Extract the (X, Y) coordinate from the center of the cell holding the provided text.  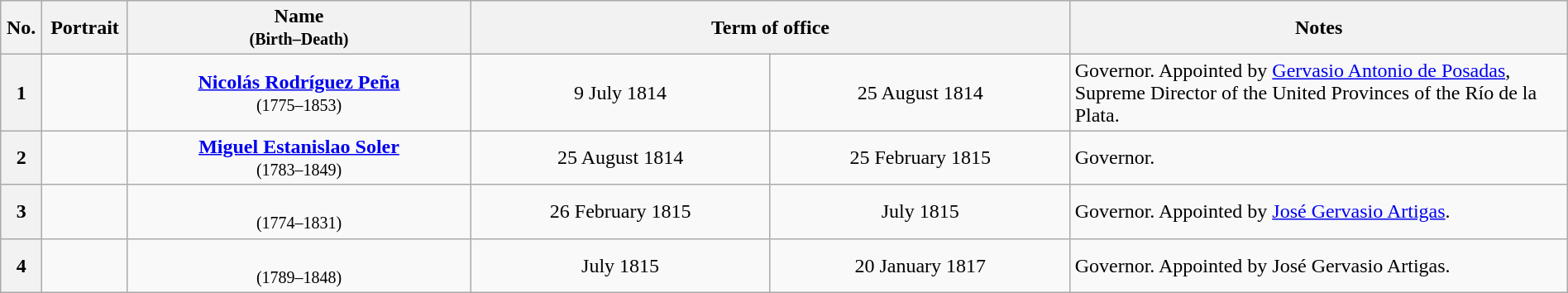
Term of office (771, 28)
Governor. (1318, 157)
25 February 1815 (920, 157)
Nicolás Rodríguez Peña(1775–1853) (299, 93)
Governor. Appointed by Gervasio Antonio de Posadas, Supreme Director of the United Provinces of the Río de la Plata. (1318, 93)
1 (22, 93)
26 February 1815 (620, 212)
Miguel Estanislao Soler(1783–1849) (299, 157)
No. (22, 28)
4 (22, 265)
20 January 1817 (920, 265)
(1774–1831) (299, 212)
(1789–1848) (299, 265)
9 July 1814 (620, 93)
2 (22, 157)
3 (22, 212)
Notes (1318, 28)
Name(Birth–Death) (299, 28)
Portrait (85, 28)
